Capture the cell that displays the provided text and extract its (X, Y) central coordinate. 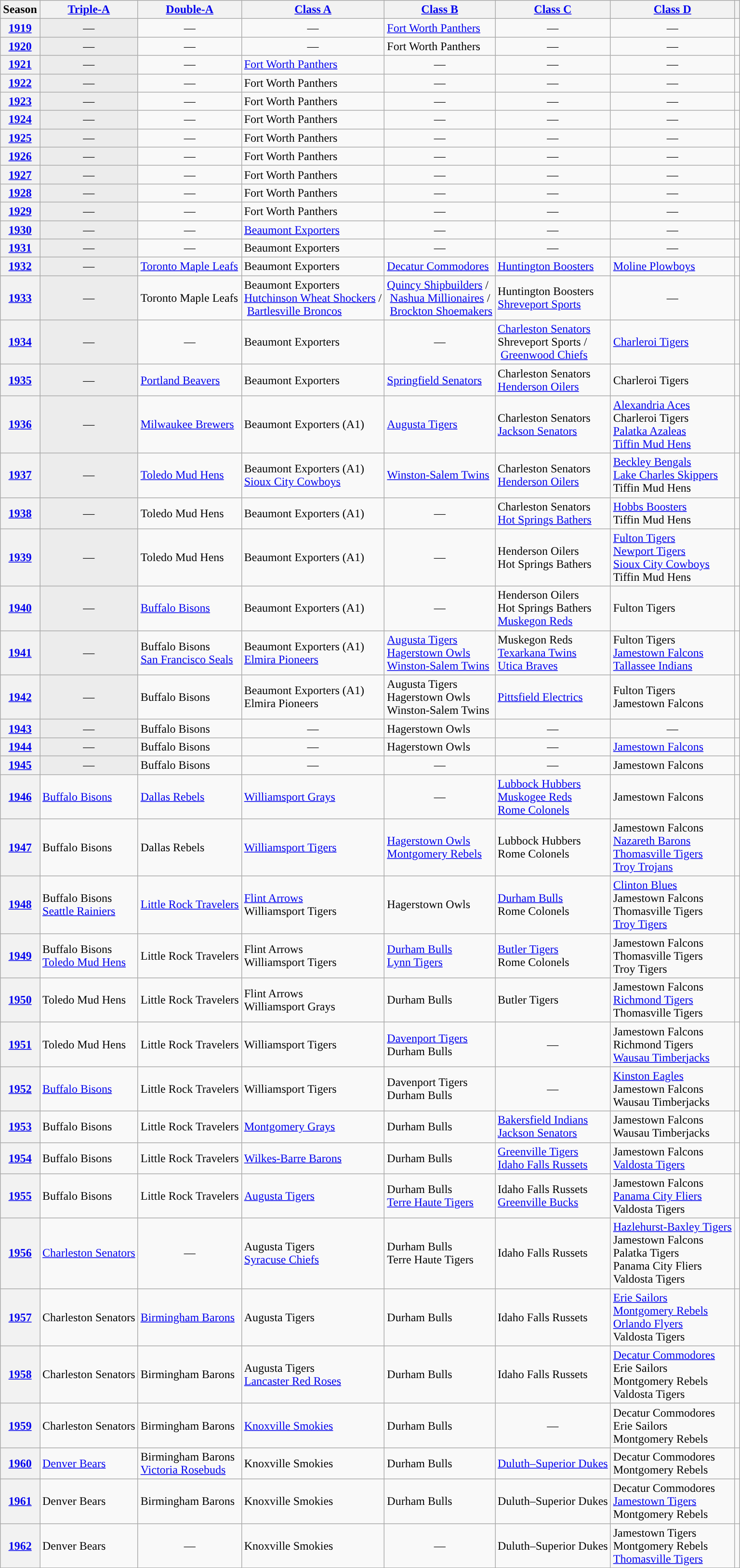
Jamestown FalconsRichmond TigersWausau Timberjacks (673, 1045)
Erie SailorsMontgomery RebelsOrlando FlyersValdosta Tigers (673, 1317)
1931 (20, 248)
Muskegon RedsTexarkana TwinsUtica Braves (553, 653)
Lubbock HubbersMuskogee RedsRome Colonels (553, 796)
Williamsport Grays (313, 796)
Durham BullsLynn Tigers (440, 956)
Birmingham BaronsVictoria Rosebuds (190, 1463)
Hobbs BoostersTiffin Mud Hens (673, 513)
Montgomery Grays (313, 1127)
Buffalo BisonsSan Francisco Seals (190, 653)
1926 (20, 156)
1948 (20, 905)
Decatur CommodoresJamestown TigersMontgomery Rebels (673, 1501)
Quincy Shipbuilders / Nashua Millionaires / Brockton Shoemakers (440, 298)
1946 (20, 796)
Huntington BoostersShreveport Sports (553, 298)
Jamestown FalconsRichmond TigersThomasville Tigers (673, 1000)
1956 (20, 1253)
1922 (20, 83)
Beaumont ExportersHutchinson Wheat Shockers / Bartlesville Broncos (313, 298)
1935 (20, 380)
Fulton TigersNewport TigersSioux City CowboysTiffin Mud Hens (673, 557)
Jamestown TigersMontgomery RebelsThomasville Tigers (673, 1545)
Beckley BengalsLake Charles SkippersTiffin Mud Hens (673, 475)
Jamestown FalconsThomasville TigersTroy Tigers (673, 956)
Jamestown FalconsPanama City FliersValdosta Tigers (673, 1196)
1939 (20, 557)
1920 (20, 46)
Milwaukee Brewers (190, 424)
Decatur CommodoresErie SailorsMontgomery Rebels (673, 1425)
Fulton TigersJamestown FalconsTallassee Indians (673, 653)
1930 (20, 230)
Lubbock HubbersRome Colonels (553, 847)
Fulton Tigers (673, 608)
Decatur Commodores (440, 267)
Butler TigersRome Colonels (553, 956)
1953 (20, 1127)
Pittsfield Electrics (553, 697)
Wilkes-Barre Barons (313, 1158)
Clinton BluesJamestown FalconsThomasville TigersTroy Tigers (673, 905)
1927 (20, 174)
Idaho Falls RussetsGreenville Bucks (553, 1196)
Springfield Senators (440, 380)
Henderson OilersHot Springs Bathers (553, 557)
Bakersfield IndiansJackson Senators (553, 1127)
1950 (20, 1000)
Class D (673, 10)
Flint ArrowsWilliamsport Grays (313, 1000)
1945 (20, 765)
1944 (20, 747)
Class B (440, 10)
Class C (553, 10)
1957 (20, 1317)
Hagerstown OwlsMontgomery Rebels (440, 847)
1947 (20, 847)
1954 (20, 1158)
1937 (20, 475)
Charleston SenatorsShreveport Sports / Greenwood Chiefs (553, 342)
Decatur CommodoresErie SailorsMontgomery RebelsValdosta Tigers (673, 1375)
Butler Tigers (553, 1000)
1924 (20, 120)
1921 (20, 65)
1929 (20, 211)
Jamestown FalconsNazareth BaronsThomasville TigersTroy Trojans (673, 847)
1933 (20, 298)
1958 (20, 1375)
Huntington Boosters (553, 267)
1955 (20, 1196)
1932 (20, 267)
1919 (20, 28)
Double-A (190, 10)
Buffalo BisonsSeattle Rainiers (89, 905)
Portland Beavers (190, 380)
Augusta TigersLancaster Red Roses (313, 1375)
1942 (20, 697)
Season (20, 10)
1938 (20, 513)
Alexandria AcesCharleroi TigersPalatka AzaleasTiffin Mud Hens (673, 424)
Triple-A (89, 10)
Jamestown FalconsValdosta Tigers (673, 1158)
Moline Plowboys (673, 267)
1951 (20, 1045)
1934 (20, 342)
Beaumont Exporters (A1)Sioux City Cowboys (313, 475)
1962 (20, 1545)
1940 (20, 608)
1928 (20, 193)
1960 (20, 1463)
1959 (20, 1425)
Henderson OilersHot Springs BathersMuskegon Reds (553, 608)
Augusta TigersSyracuse Chiefs (313, 1253)
Charleston SenatorsJackson Senators (553, 424)
1923 (20, 101)
1925 (20, 138)
1941 (20, 653)
Jamestown FalconsWausau Timberjacks (673, 1127)
Decatur CommodoresMontgomery Rebels (673, 1463)
1952 (20, 1089)
Hazlehurst-Baxley TigersJamestown FalconsPalatka TigersPanama City FliersValdosta Tigers (673, 1253)
Class A (313, 10)
1943 (20, 728)
Winston-Salem Twins (440, 475)
Greenville TigersIdaho Falls Russets (553, 1158)
Kinston EaglesJamestown FalconsWausau Timberjacks (673, 1089)
Buffalo BisonsToledo Mud Hens (89, 956)
1936 (20, 424)
Fulton TigersJamestown Falcons (673, 697)
Durham BullsRome Colonels (553, 905)
1949 (20, 956)
1961 (20, 1501)
Charleston SenatorsHot Springs Bathers (553, 513)
